Provide the (X, Y) coordinate of the cell's center where the given text is located.  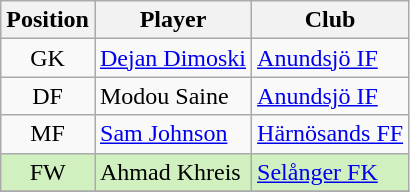
GK (48, 58)
Modou Saine (172, 96)
Position (48, 20)
Härnösands FF (330, 134)
Ahmad Khreis (172, 172)
MF (48, 134)
Sam Johnson (172, 134)
FW (48, 172)
DF (48, 96)
Player (172, 20)
Club (330, 20)
Dejan Dimoski (172, 58)
Selånger FK (330, 172)
